Determine the [X, Y] coordinate at the center of the cell enclosing the given text.  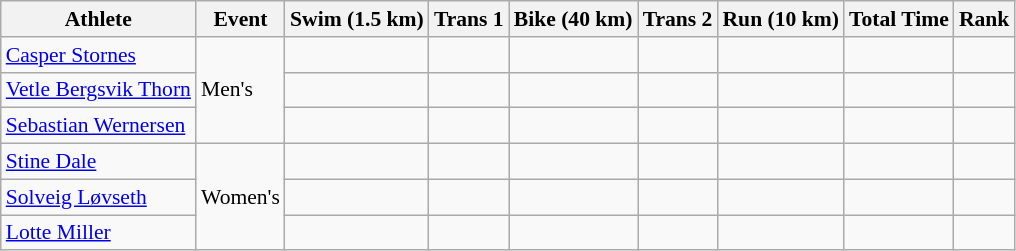
Run (10 km) [780, 19]
Trans 1 [469, 19]
Vetle Bergsvik Thorn [98, 90]
Men's [240, 90]
Stine Dale [98, 162]
Casper Stornes [98, 55]
Bike (40 km) [574, 19]
Solveig Løvseth [98, 197]
Rank [984, 19]
Total Time [899, 19]
Athlete [98, 19]
Women's [240, 198]
Lotte Miller [98, 233]
Event [240, 19]
Trans 2 [678, 19]
Sebastian Wernersen [98, 126]
Swim (1.5 km) [357, 19]
